Output the [x, y] coordinate of the center of the cell containing the given text.  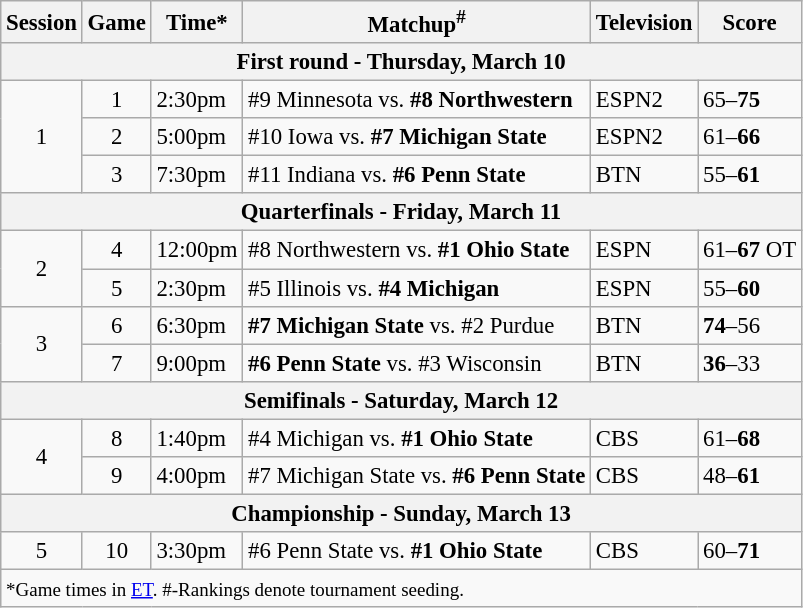
55–60 [750, 288]
55–61 [750, 175]
7 [116, 363]
9 [116, 476]
Matchup# [417, 22]
*Game times in ET. #-Rankings denote tournament seeding. [402, 588]
#7 Michigan State vs. #6 Penn State [417, 476]
5:00pm [197, 137]
First round - Thursday, March 10 [402, 62]
#4 Michigan vs. #1 Ohio State [417, 438]
#9 Minnesota vs. #8 Northwestern [417, 100]
Time* [197, 22]
61–67 OT [750, 250]
Television [644, 22]
#5 Illinois vs. #4 Michigan [417, 288]
74–56 [750, 325]
Quarterfinals - Friday, March 11 [402, 213]
10 [116, 551]
6 [116, 325]
#6 Penn State vs. #3 Wisconsin [417, 363]
7:30pm [197, 175]
#6 Penn State vs. #1 Ohio State [417, 551]
36–33 [750, 363]
4:00pm [197, 476]
Game [116, 22]
9:00pm [197, 363]
#8 Northwestern vs. #1 Ohio State [417, 250]
12:00pm [197, 250]
#7 Michigan State vs. #2 Purdue [417, 325]
Championship - Sunday, March 13 [402, 513]
Score [750, 22]
8 [116, 438]
Session [42, 22]
65–75 [750, 100]
#10 Iowa vs. #7 Michigan State [417, 137]
Semifinals - Saturday, March 12 [402, 400]
60–71 [750, 551]
61–68 [750, 438]
6:30pm [197, 325]
#11 Indiana vs. #6 Penn State [417, 175]
1:40pm [197, 438]
48–61 [750, 476]
3:30pm [197, 551]
61–66 [750, 137]
